Find where the given text appears and provide that cell's center as [x, y] coordinate. 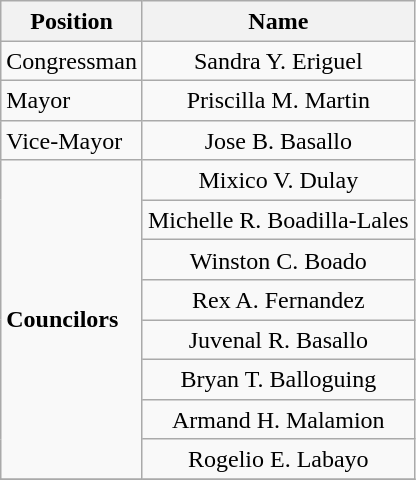
Michelle R. Boadilla-Lales [278, 220]
Winston C. Boado [278, 260]
Jose B. Basallo [278, 140]
Mixico V. Dulay [278, 180]
Priscilla M. Martin [278, 100]
Rogelio E. Labayo [278, 459]
Mayor [72, 100]
Bryan T. Balloguing [278, 379]
Congressman [72, 61]
Position [72, 21]
Sandra Y. Eriguel [278, 61]
Rex A. Fernandez [278, 300]
Juvenal R. Basallo [278, 340]
Vice-Mayor [72, 140]
Name [278, 21]
Councilors [72, 320]
Armand H. Malamion [278, 419]
